Return the (x, y) coordinate for the center point of the cell that contains the specified text.  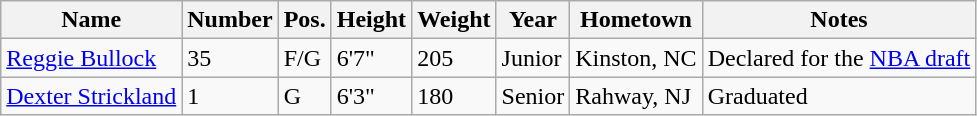
6'7" (371, 58)
6'3" (371, 96)
Dexter Strickland (92, 96)
35 (230, 58)
Graduated (839, 96)
Senior (533, 96)
Pos. (304, 20)
Year (533, 20)
G (304, 96)
Number (230, 20)
Declared for the NBA draft (839, 58)
Rahway, NJ (636, 96)
Junior (533, 58)
Notes (839, 20)
Kinston, NC (636, 58)
Height (371, 20)
180 (454, 96)
1 (230, 96)
F/G (304, 58)
Reggie Bullock (92, 58)
Name (92, 20)
Weight (454, 20)
Hometown (636, 20)
205 (454, 58)
